Return the [x, y] coordinate for the center point of the cell that contains the specified text.  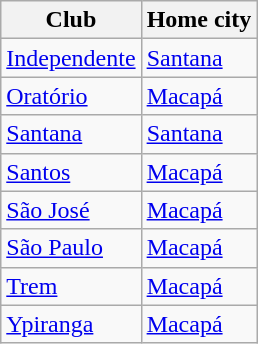
São Paulo [71, 248]
Home city [199, 20]
Trem [71, 286]
São José [71, 210]
Oratório [71, 96]
Club [71, 20]
Santos [71, 172]
Independente [71, 58]
Ypiranga [71, 324]
